For the text-containing cell, return its midpoint in [X, Y] coordinate format. 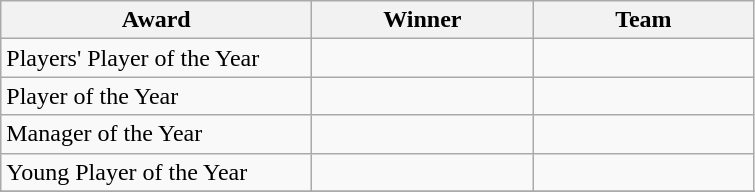
Team [644, 20]
Player of the Year [156, 96]
Players' Player of the Year [156, 58]
Young Player of the Year [156, 172]
Manager of the Year [156, 134]
Winner [422, 20]
Award [156, 20]
